Pinpoint the cell where the given text exists, returning its [x, y] midpoint coordinate. 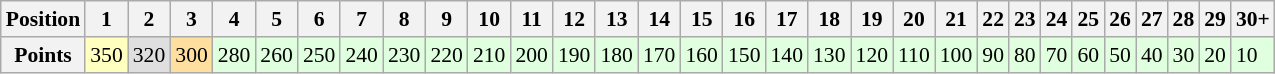
230 [404, 55]
180 [616, 55]
90 [993, 55]
17 [786, 19]
18 [830, 19]
170 [660, 55]
350 [106, 55]
320 [150, 55]
7 [362, 19]
210 [490, 55]
100 [956, 55]
15 [702, 19]
1 [106, 19]
13 [616, 19]
110 [914, 55]
60 [1088, 55]
Position [43, 19]
260 [276, 55]
50 [1120, 55]
28 [1184, 19]
30+ [1253, 19]
24 [1057, 19]
16 [744, 19]
22 [993, 19]
Points [43, 55]
8 [404, 19]
280 [234, 55]
80 [1025, 55]
140 [786, 55]
240 [362, 55]
40 [1152, 55]
5 [276, 19]
9 [446, 19]
300 [192, 55]
4 [234, 19]
11 [532, 19]
150 [744, 55]
160 [702, 55]
130 [830, 55]
27 [1152, 19]
70 [1057, 55]
6 [320, 19]
190 [574, 55]
12 [574, 19]
23 [1025, 19]
3 [192, 19]
21 [956, 19]
14 [660, 19]
26 [1120, 19]
2 [150, 19]
19 [872, 19]
200 [532, 55]
29 [1215, 19]
220 [446, 55]
250 [320, 55]
120 [872, 55]
25 [1088, 19]
30 [1184, 55]
